Identify which cell holds the provided text, then report its [X, Y] central coordinate. 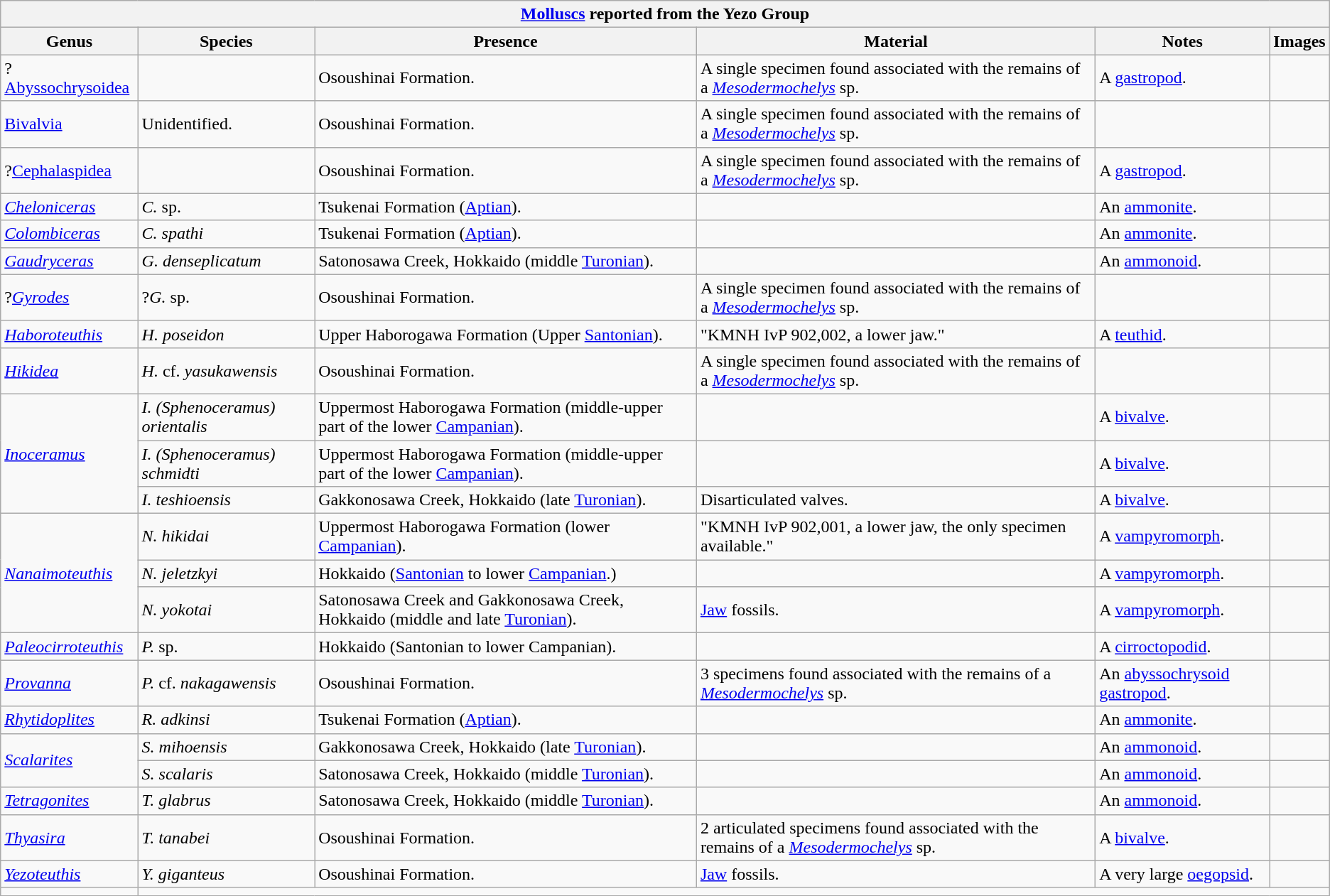
?Cephalaspidea [70, 171]
Satonosawa Creek and Gakkonosawa Creek, Hokkaido (middle and late Turonian). [506, 610]
An abyssochrysoid gastropod. [1182, 684]
Nanaimoteuthis [70, 573]
?Abyssochrysoidea [70, 78]
?Gyrodes [70, 297]
P. sp. [226, 647]
Yezoteuthis [70, 874]
H. cf. yasukawensis [226, 371]
Uppermost Haborogawa Formation (lower Campanian). [506, 537]
Material [895, 41]
C. spathi [226, 234]
P. cf. nakagawensis [226, 684]
Provanna [70, 684]
Unidentified. [226, 124]
H. poseidon [226, 334]
N. yokotai [226, 610]
A cirroctopodid. [1182, 647]
Inoceramus [70, 453]
C. sp. [226, 207]
Tetragonites [70, 801]
Hikidea [70, 371]
Molluscs reported from the Yezo Group [665, 14]
Presence [506, 41]
S. mihoensis [226, 747]
Hokkaido (Santonian to lower Campanian.) [506, 573]
Gaudryceras [70, 261]
A very large oegopsid. [1182, 874]
Rhytidoplites [70, 720]
Paleocirroteuthis [70, 647]
Hokkaido (Santonian to lower Campanian). [506, 647]
A teuthid. [1182, 334]
N. hikidai [226, 537]
T. tanabei [226, 837]
N. jeletzkyi [226, 573]
Notes [1182, 41]
2 articulated specimens found associated with the remains of a Mesodermochelys sp. [895, 837]
I. teshioensis [226, 500]
Scalarites [70, 760]
I. (Sphenoceramus) orientalis [226, 416]
"KMNH IvP 902,001, a lower jaw, the only specimen available." [895, 537]
Images [1299, 41]
T. glabrus [226, 801]
Species [226, 41]
Disarticulated valves. [895, 500]
?G. sp. [226, 297]
Haboroteuthis [70, 334]
Bivalvia [70, 124]
"KMNH IvP 902,002, a lower jaw." [895, 334]
Y. giganteus [226, 874]
S. scalaris [226, 774]
Upper Haborogawa Formation (Upper Santonian). [506, 334]
Thyasira [70, 837]
Genus [70, 41]
Colombiceras [70, 234]
3 specimens found associated with the remains of a Mesodermochelys sp. [895, 684]
G. denseplicatum [226, 261]
Cheloniceras [70, 207]
R. adkinsi [226, 720]
I. (Sphenoceramus) schmidti [226, 463]
